From the cell containing the given text, extract its center point as [X, Y] coordinate. 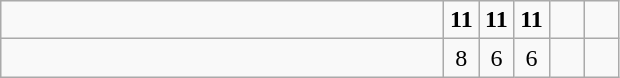
8 [462, 58]
